Determine the (x, y) coordinate at the center of the cell enclosing the given text.  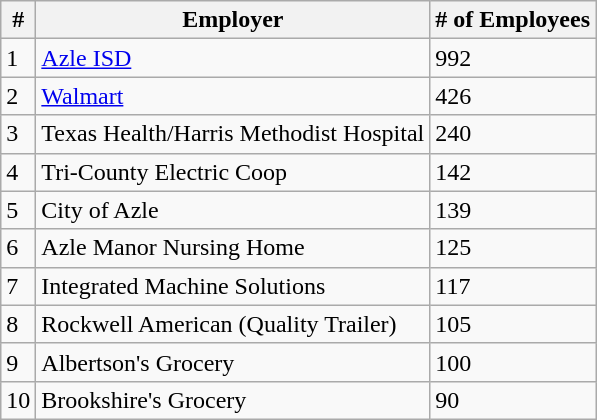
9 (18, 362)
100 (513, 362)
City of Azle (233, 210)
Rockwell American (Quality Trailer) (233, 324)
Integrated Machine Solutions (233, 286)
117 (513, 286)
Employer (233, 20)
5 (18, 210)
Albertson's Grocery (233, 362)
# of Employees (513, 20)
105 (513, 324)
7 (18, 286)
# (18, 20)
Walmart (233, 96)
125 (513, 248)
1 (18, 58)
Brookshire's Grocery (233, 400)
Azle ISD (233, 58)
6 (18, 248)
4 (18, 172)
Texas Health/Harris Methodist Hospital (233, 134)
8 (18, 324)
3 (18, 134)
139 (513, 210)
Azle Manor Nursing Home (233, 248)
10 (18, 400)
Tri-County Electric Coop (233, 172)
2 (18, 96)
90 (513, 400)
240 (513, 134)
992 (513, 58)
142 (513, 172)
426 (513, 96)
